Locate the cell with the specified text and output its [x, y] center coordinate. 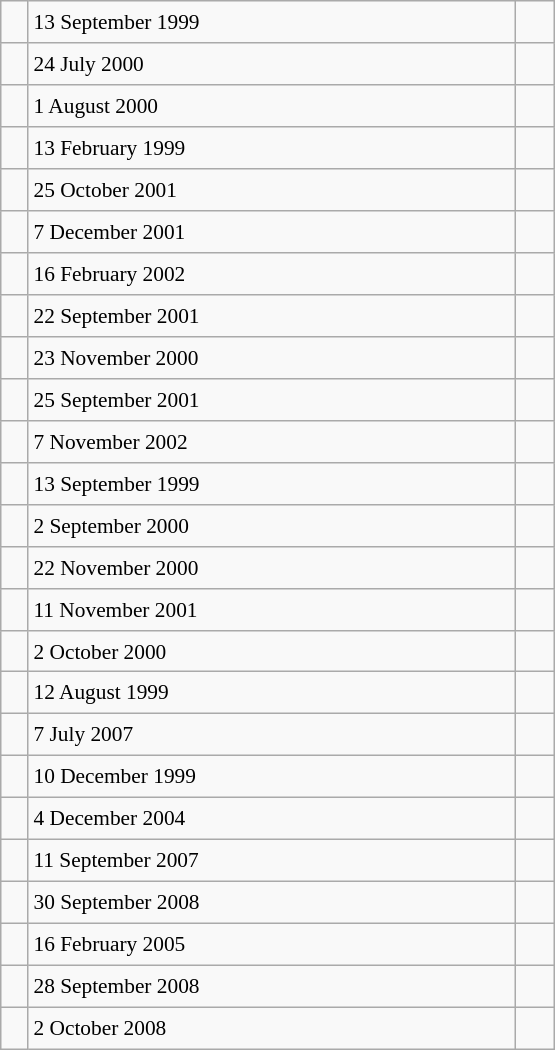
13 February 1999 [272, 148]
2 October 2008 [272, 1028]
22 September 2001 [272, 316]
16 February 2005 [272, 945]
22 November 2000 [272, 567]
7 July 2007 [272, 735]
30 September 2008 [272, 903]
16 February 2002 [272, 274]
7 December 2001 [272, 232]
23 November 2000 [272, 358]
25 September 2001 [272, 399]
11 September 2007 [272, 861]
1 August 2000 [272, 106]
28 September 2008 [272, 986]
4 December 2004 [272, 819]
2 September 2000 [272, 525]
11 November 2001 [272, 609]
10 December 1999 [272, 777]
25 October 2001 [272, 190]
2 October 2000 [272, 651]
7 November 2002 [272, 441]
12 August 1999 [272, 693]
24 July 2000 [272, 64]
